For the text-containing cell, return its midpoint in [X, Y] coordinate format. 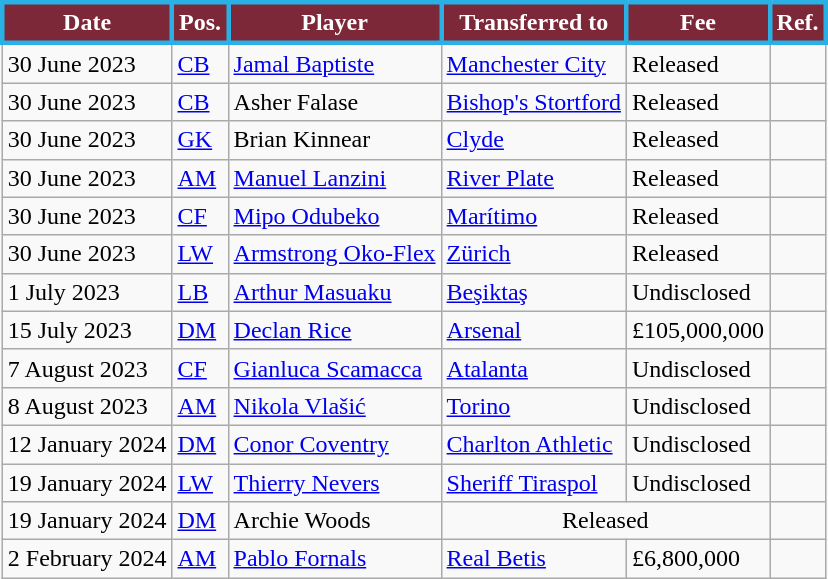
Bishop's Stortford [534, 102]
Date [87, 22]
Pos. [200, 22]
LB [200, 292]
12 January 2024 [87, 444]
Nikola Vlašić [334, 406]
£6,800,000 [698, 559]
Archie Woods [334, 521]
Manchester City [534, 63]
Torino [534, 406]
Beşiktaş [534, 292]
Asher Falase [334, 102]
1 July 2023 [87, 292]
Real Betis [534, 559]
Arthur Masuaku [334, 292]
Brian Kinnear [334, 140]
7 August 2023 [87, 368]
Pablo Fornals [334, 559]
Transferred to [534, 22]
River Plate [534, 178]
Clyde [534, 140]
Ref. [798, 22]
£105,000,000 [698, 330]
Gianluca Scamacca [334, 368]
2 February 2024 [87, 559]
GK [200, 140]
Marítimo [534, 216]
Fee [698, 22]
Manuel Lanzini [334, 178]
Charlton Athletic [534, 444]
Thierry Nevers [334, 483]
Armstrong Oko-Flex [334, 254]
Mipo Odubeko [334, 216]
Declan Rice [334, 330]
Player [334, 22]
Conor Coventry [334, 444]
Jamal Baptiste [334, 63]
Arsenal [534, 330]
Zürich [534, 254]
15 July 2023 [87, 330]
Atalanta [534, 368]
Sheriff Tiraspol [534, 483]
8 August 2023 [87, 406]
